Extract the (X, Y) coordinate from the center of the cell holding the provided text.  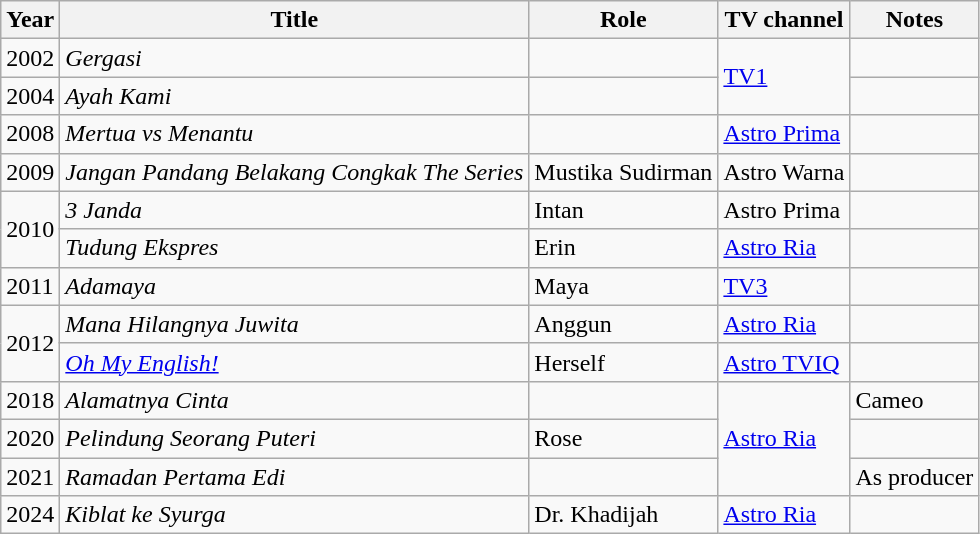
2008 (30, 134)
Adamaya (294, 286)
2012 (30, 343)
TV3 (784, 286)
Rose (624, 438)
2021 (30, 477)
2018 (30, 400)
2024 (30, 515)
Role (624, 20)
Mana Hilangnya Juwita (294, 324)
2020 (30, 438)
Tudung Ekspres (294, 248)
Alamatnya Cinta (294, 400)
Mertua vs Menantu (294, 134)
Cameo (914, 400)
Pelindung Seorang Puteri (294, 438)
Astro TVIQ (784, 362)
Gergasi (294, 58)
Mustika Sudirman (624, 172)
2009 (30, 172)
Intan (624, 210)
Maya (624, 286)
Dr. Khadijah (624, 515)
TV channel (784, 20)
Anggun (624, 324)
TV1 (784, 77)
Herself (624, 362)
Astro Warna (784, 172)
Year (30, 20)
Jangan Pandang Belakang Congkak The Series (294, 172)
Kiblat ke Syurga (294, 515)
3 Janda (294, 210)
2002 (30, 58)
2011 (30, 286)
Title (294, 20)
Ayah Kami (294, 96)
2010 (30, 229)
Ramadan Pertama Edi (294, 477)
Notes (914, 20)
Erin (624, 248)
2004 (30, 96)
Oh My English! (294, 362)
As producer (914, 477)
